Return the (x, y) coordinate for the center point of the cell that contains the specified text.  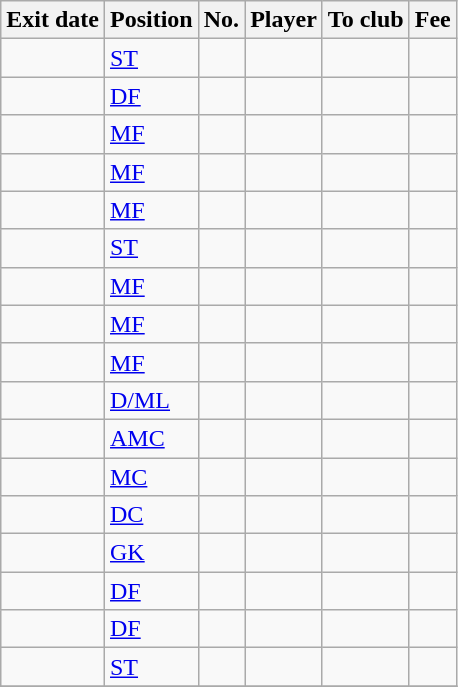
To club (366, 20)
MC (151, 477)
Player (284, 20)
D/ML (151, 400)
DC (151, 515)
Exit date (53, 20)
Position (151, 20)
Fee (432, 20)
GK (151, 553)
No. (221, 20)
AMC (151, 438)
